Find where the given text appears and provide that cell's center as (x, y) coordinate. 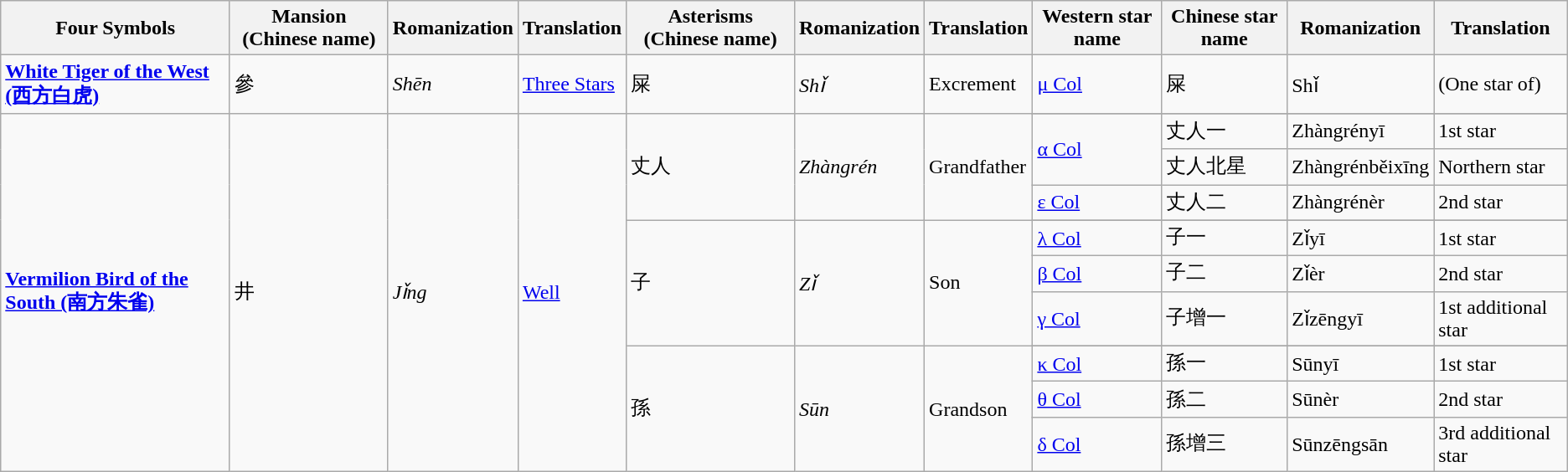
孫二 (1225, 400)
子二 (1225, 274)
κ Col (1097, 363)
Sūnzēngsān (1360, 444)
Zǐ (859, 283)
Sūnèr (1360, 400)
White Tiger of the West (西方白虎) (116, 85)
Son (978, 283)
β Col (1097, 274)
子 (710, 283)
井 (308, 292)
Well (571, 292)
Excrement (978, 85)
Shēn (452, 85)
Asterisms (Chinese name) (710, 28)
Zǐzēngyī (1360, 318)
丈人二 (1225, 203)
Grandson (978, 408)
θ Col (1097, 400)
子一 (1225, 238)
Western star name (1097, 28)
孫 (710, 408)
參 (308, 85)
Four Symbols (116, 28)
Jǐng (452, 292)
Northern star (1501, 167)
Zhàngrénběixīng (1360, 167)
Vermilion Bird of the South (南方朱雀) (116, 292)
1st additional star (1501, 318)
(One star of) (1501, 85)
孫一 (1225, 363)
Zhàngrénèr (1360, 203)
3rd additional star (1501, 444)
孫增三 (1225, 444)
λ Col (1097, 238)
Chinese star name (1225, 28)
α Col (1097, 149)
γ Col (1097, 318)
Zǐèr (1360, 274)
丈人一 (1225, 131)
Zǐyī (1360, 238)
Three Stars (571, 85)
Zhàngrén (859, 167)
Zhàngrényī (1360, 131)
Sūn (859, 408)
子增一 (1225, 318)
丈人 (710, 167)
μ Col (1097, 85)
Sūnyī (1360, 363)
丈人北星 (1225, 167)
Grandfather (978, 167)
δ Col (1097, 444)
ε Col (1097, 203)
Mansion (Chinese name) (308, 28)
